For the text-containing cell, return its midpoint in [X, Y] coordinate format. 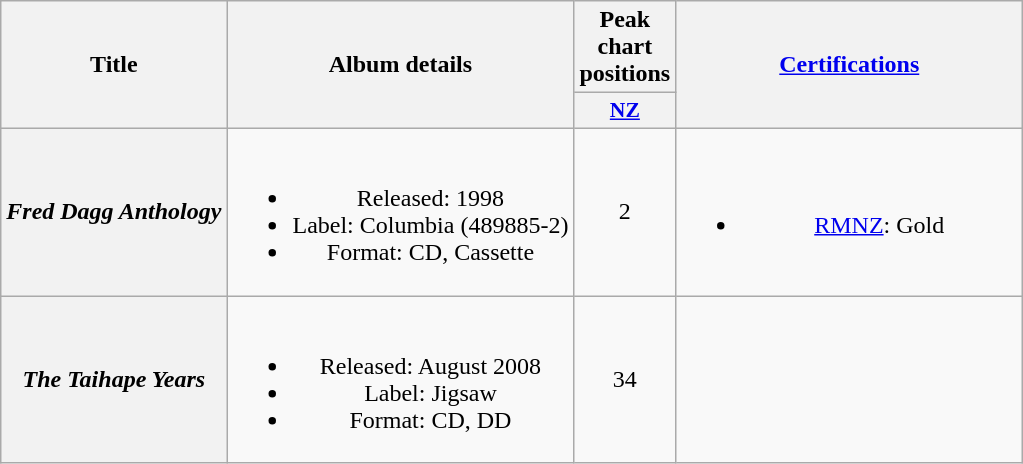
Certifications [850, 65]
Released: 1998Label: Columbia (489885-2)Format: CD, Cassette [400, 212]
34 [625, 380]
Peak chart positions [625, 47]
RMNZ: Gold [850, 212]
Released: August 2008Label: JigsawFormat: CD, DD [400, 380]
Title [114, 65]
Fred Dagg Anthology [114, 212]
The Taihape Years [114, 380]
NZ [625, 111]
2 [625, 212]
Album details [400, 65]
